Determine the (x, y) coordinate at the center of the cell enclosing the given text.  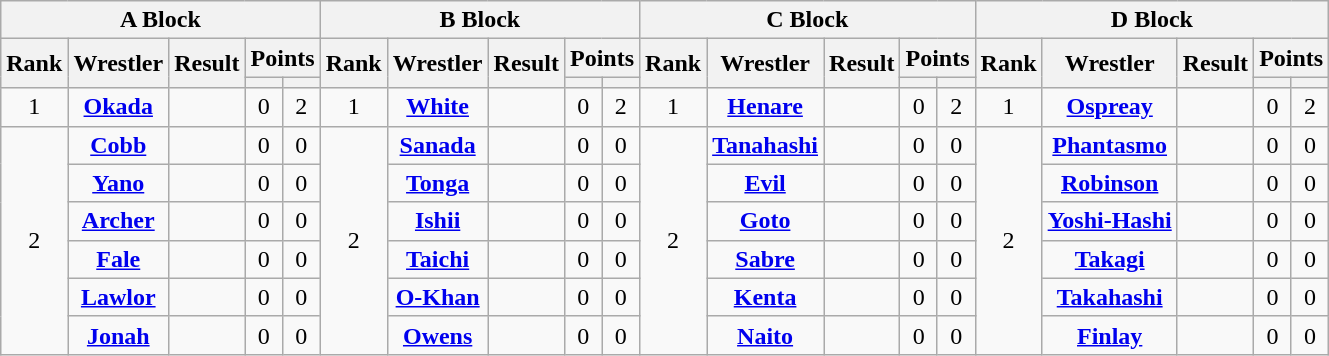
Henare (766, 107)
Cobb (118, 145)
Goto (766, 221)
Tanahashi (766, 145)
Robinson (1110, 183)
Evil (766, 183)
Sanada (438, 145)
Taichi (438, 259)
Takahashi (1110, 297)
Fale (118, 259)
Takagi (1110, 259)
Kenta (766, 297)
Yano (118, 183)
Phantasmo (1110, 145)
O-Khan (438, 297)
C Block (808, 20)
B Block (480, 20)
Ishii (438, 221)
Finlay (1110, 335)
Owens (438, 335)
Yoshi-Hashi (1110, 221)
Okada (118, 107)
Sabre (766, 259)
Archer (118, 221)
Tonga (438, 183)
Ospreay (1110, 107)
D Block (1152, 20)
Lawlor (118, 297)
A Block (160, 20)
Jonah (118, 335)
Naito (766, 335)
White (438, 107)
